Scan for the cell matching the given text and deliver its [x, y] coordinate at center. 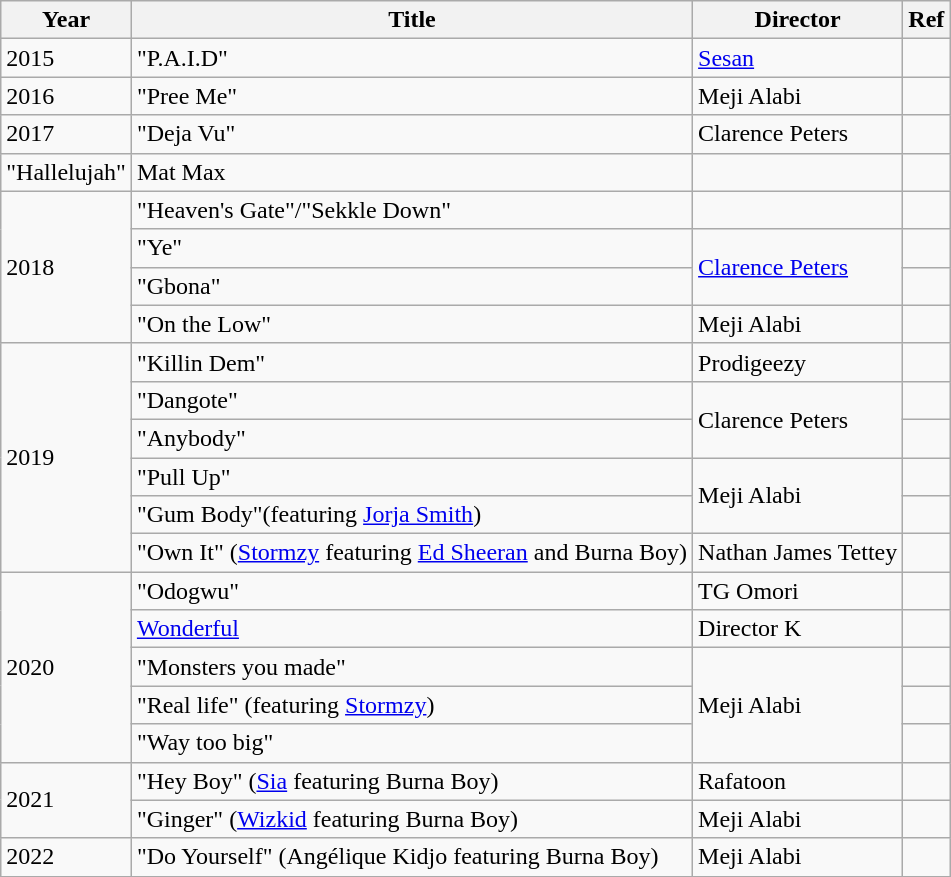
2016 [66, 96]
"Killin Dem" [412, 362]
"Real life" (featuring Stormzy) [412, 705]
2021 [66, 800]
"Ginger" (Wizkid featuring Burna Boy) [412, 819]
Year [66, 20]
2015 [66, 58]
"Pull Up" [412, 477]
"Ye" [412, 248]
"P.A.I.D" [412, 58]
"Hallelujah" [66, 172]
Rafatoon [798, 781]
2022 [66, 857]
Title [412, 20]
Nathan James Tettey [798, 553]
Wonderful [412, 629]
Mat Max [412, 172]
2017 [66, 134]
"Anybody" [412, 438]
"Hey Boy" (Sia featuring Burna Boy) [412, 781]
2018 [66, 267]
Director [798, 20]
Director K [798, 629]
2020 [66, 667]
Prodigeezy [798, 362]
2019 [66, 457]
"Way too big" [412, 743]
Ref [926, 20]
"Do Yourself" (Angélique Kidjo featuring Burna Boy) [412, 857]
"Pree Me" [412, 96]
Sesan [798, 58]
"Gum Body"(featuring Jorja Smith) [412, 515]
TG Omori [798, 591]
"Deja Vu" [412, 134]
"On the Low" [412, 324]
"Gbona" [412, 286]
"Heaven's Gate"/"Sekkle Down" [412, 210]
"Dangote" [412, 400]
"Own It" (Stormzy featuring Ed Sheeran and Burna Boy) [412, 553]
"Odogwu" [412, 591]
"Monsters you made" [412, 667]
